Search for the cell housing the specified text and yield its [X, Y] center coordinate. 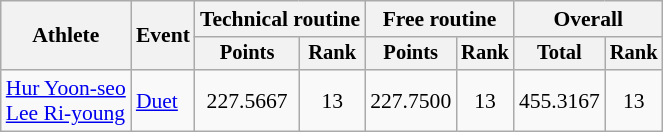
227.5667 [247, 100]
455.3167 [560, 100]
Event [163, 36]
Free routine [440, 19]
227.7500 [410, 100]
Overall [588, 19]
Duet [163, 100]
Hur Yoon-seoLee Ri-young [66, 100]
Athlete [66, 36]
Technical routine [280, 19]
Total [560, 54]
